Output the (X, Y) coordinate of the center of the cell containing the given text.  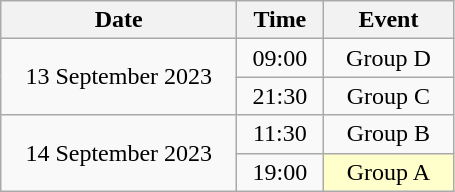
Group A (388, 172)
14 September 2023 (119, 153)
Group B (388, 134)
09:00 (280, 58)
13 September 2023 (119, 77)
21:30 (280, 96)
Time (280, 20)
19:00 (280, 172)
Event (388, 20)
11:30 (280, 134)
Group C (388, 96)
Group D (388, 58)
Date (119, 20)
